Return the (X, Y) coordinate for the center point of the cell that contains the specified text.  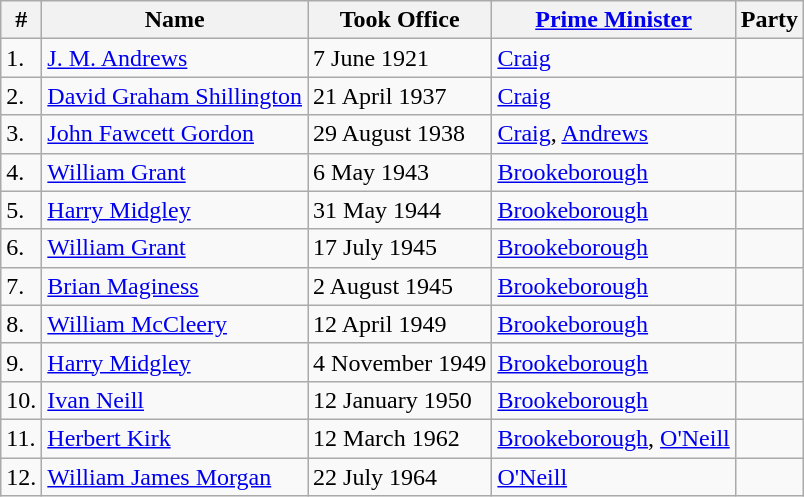
10. (22, 400)
Party (769, 20)
12. (22, 477)
12 March 1962 (400, 438)
3. (22, 134)
2. (22, 96)
Prime Minister (614, 20)
6 May 1943 (400, 172)
Brookeborough, O'Neill (614, 438)
O'Neill (614, 477)
David Graham Shillington (175, 96)
Ivan Neill (175, 400)
9. (22, 362)
12 January 1950 (400, 400)
22 July 1964 (400, 477)
Name (175, 20)
21 April 1937 (400, 96)
Took Office (400, 20)
William James Morgan (175, 477)
J. M. Andrews (175, 58)
5. (22, 210)
11. (22, 438)
17 July 1945 (400, 248)
# (22, 20)
Herbert Kirk (175, 438)
1. (22, 58)
2 August 1945 (400, 286)
29 August 1938 (400, 134)
William McCleery (175, 324)
12 April 1949 (400, 324)
4 November 1949 (400, 362)
8. (22, 324)
John Fawcett Gordon (175, 134)
6. (22, 248)
7. (22, 286)
7 June 1921 (400, 58)
31 May 1944 (400, 210)
Brian Maginess (175, 286)
Craig, Andrews (614, 134)
4. (22, 172)
